Locate the cell with the specified text and output its [x, y] center coordinate. 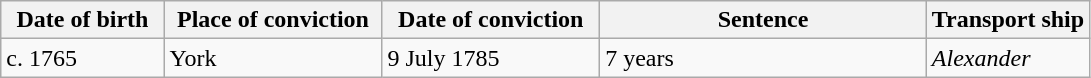
Date of conviction [491, 20]
Transport ship [1008, 20]
Alexander [1008, 58]
9 July 1785 [491, 58]
Sentence [764, 20]
7 years [764, 58]
York [273, 58]
c. 1765 [82, 58]
Place of conviction [273, 20]
Date of birth [82, 20]
